From the cell containing the given text, extract its center point as [X, Y] coordinate. 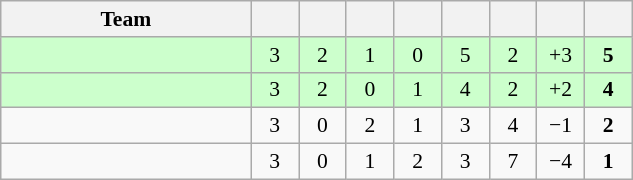
+2 [561, 90]
Team [126, 19]
−4 [561, 162]
7 [513, 162]
+3 [561, 55]
−1 [561, 126]
